Locate the cell with the specified text and output its [X, Y] center coordinate. 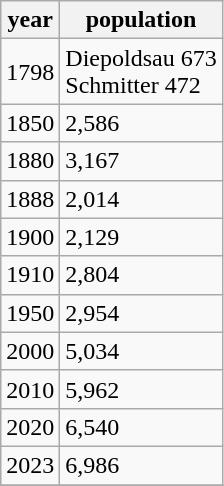
year [30, 20]
1880 [30, 161]
5,962 [141, 389]
1798 [30, 72]
2010 [30, 389]
1850 [30, 123]
1950 [30, 313]
2,586 [141, 123]
3,167 [141, 161]
population [141, 20]
2023 [30, 465]
2,954 [141, 313]
2,804 [141, 275]
6,540 [141, 427]
1888 [30, 199]
5,034 [141, 351]
1900 [30, 237]
2020 [30, 427]
2,014 [141, 199]
2,129 [141, 237]
1910 [30, 275]
Diepoldsau 673Schmitter 472 [141, 72]
2000 [30, 351]
6,986 [141, 465]
